Locate the cell with the specified text and output its (X, Y) center coordinate. 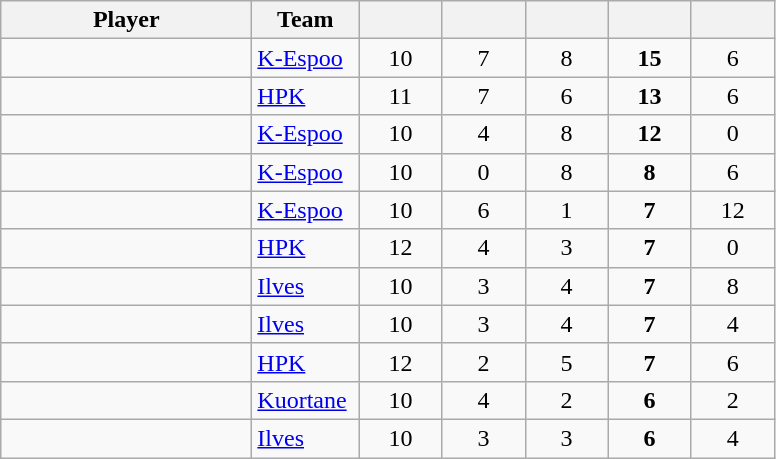
1 (566, 210)
5 (566, 362)
Team (306, 20)
15 (650, 58)
13 (650, 96)
Player (126, 20)
Kuortane (306, 400)
11 (400, 96)
